Capture the cell that displays the provided text and extract its (x, y) central coordinate. 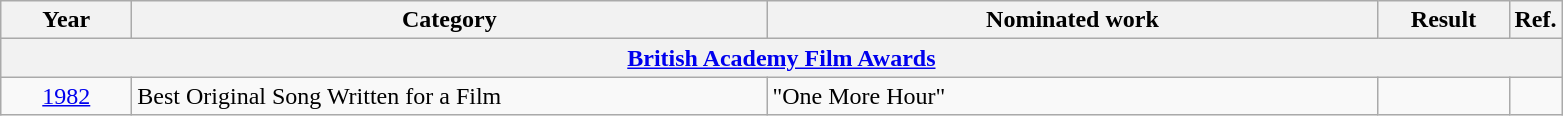
Best Original Song Written for a Film (450, 96)
Category (450, 20)
Year (66, 20)
Nominated work (1072, 20)
Result (1444, 20)
1982 (66, 96)
British Academy Film Awards (782, 58)
"One More Hour" (1072, 96)
Ref. (1536, 20)
